Output the [x, y] coordinate of the center of the cell containing the given text.  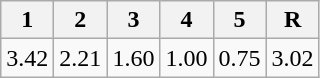
3.42 [28, 58]
3 [134, 20]
1.60 [134, 58]
5 [240, 20]
0.75 [240, 58]
1.00 [186, 58]
4 [186, 20]
R [292, 20]
2.21 [80, 58]
1 [28, 20]
2 [80, 20]
3.02 [292, 58]
